Find where the given text appears and provide that cell's center as [x, y] coordinate. 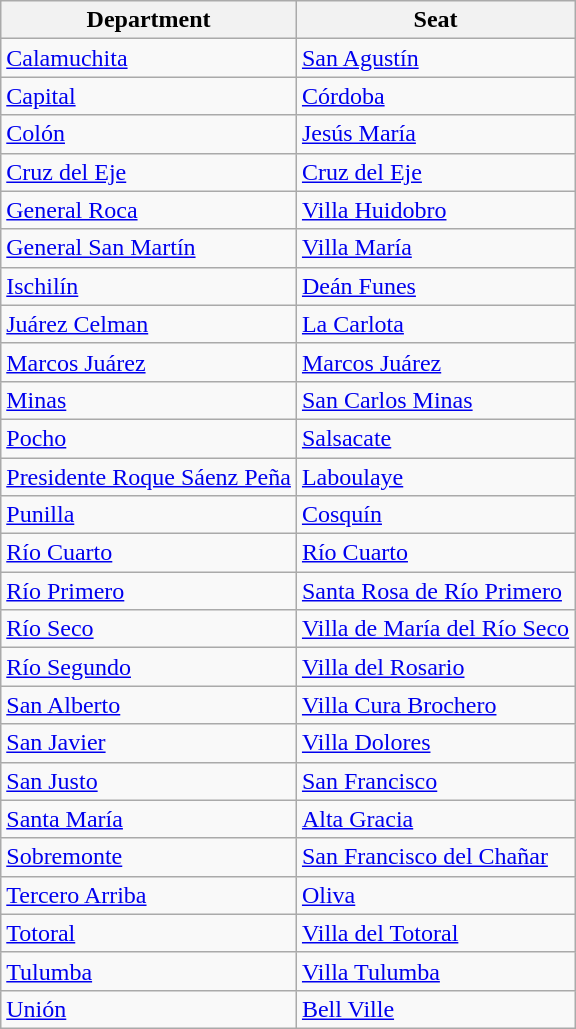
Villa de María del Río Seco [435, 629]
Jesús María [435, 134]
Calamuchita [149, 58]
Alta Gracia [435, 819]
Unión [149, 1009]
Tulumba [149, 971]
General San Martín [149, 248]
Villa Cura Brochero [435, 705]
Santa Rosa de Río Primero [435, 591]
Salsacate [435, 438]
Río Seco [149, 629]
Córdoba [435, 96]
Río Segundo [149, 667]
Villa Dolores [435, 743]
Villa Tulumba [435, 971]
Laboulaye [435, 477]
Santa María [149, 819]
Minas [149, 400]
San Carlos Minas [435, 400]
San Javier [149, 743]
San Alberto [149, 705]
Ischilín [149, 286]
Juárez Celman [149, 324]
Department [149, 20]
Capital [149, 96]
Oliva [435, 895]
Colón [149, 134]
Bell Ville [435, 1009]
San Francisco [435, 781]
La Carlota [435, 324]
Tercero Arriba [149, 895]
General Roca [149, 210]
Pocho [149, 438]
Sobremonte [149, 857]
Seat [435, 20]
Presidente Roque Sáenz Peña [149, 477]
San Francisco del Chañar [435, 857]
San Agustín [435, 58]
Cosquín [435, 515]
Totoral [149, 933]
Villa del Totoral [435, 933]
San Justo [149, 781]
Villa del Rosario [435, 667]
Deán Funes [435, 286]
Río Primero [149, 591]
Punilla [149, 515]
Villa María [435, 248]
Villa Huidobro [435, 210]
